Output the (X, Y) coordinate of the center of the cell containing the given text.  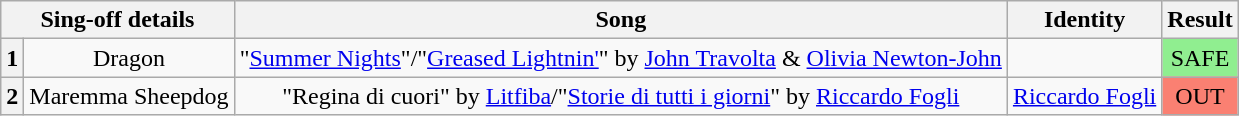
OUT (1200, 96)
"Regina di cuori" by Litfiba/"Storie di tutti i giorni" by Riccardo Fogli (620, 96)
Sing-off details (118, 20)
SAFE (1200, 58)
1 (12, 58)
Riccardo Fogli (1084, 96)
Result (1200, 20)
Identity (1084, 20)
Dragon (129, 58)
2 (12, 96)
"Summer Nights"/"Greased Lightnin'" by John Travolta & Olivia Newton-John (620, 58)
Song (620, 20)
Maremma Sheepdog (129, 96)
